Identify which cell holds the provided text, then report its [x, y] central coordinate. 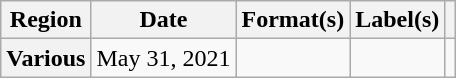
Format(s) [293, 20]
Region [46, 20]
Various [46, 58]
May 31, 2021 [164, 58]
Label(s) [398, 20]
Date [164, 20]
